Find where the given text appears and provide that cell's center as (x, y) coordinate. 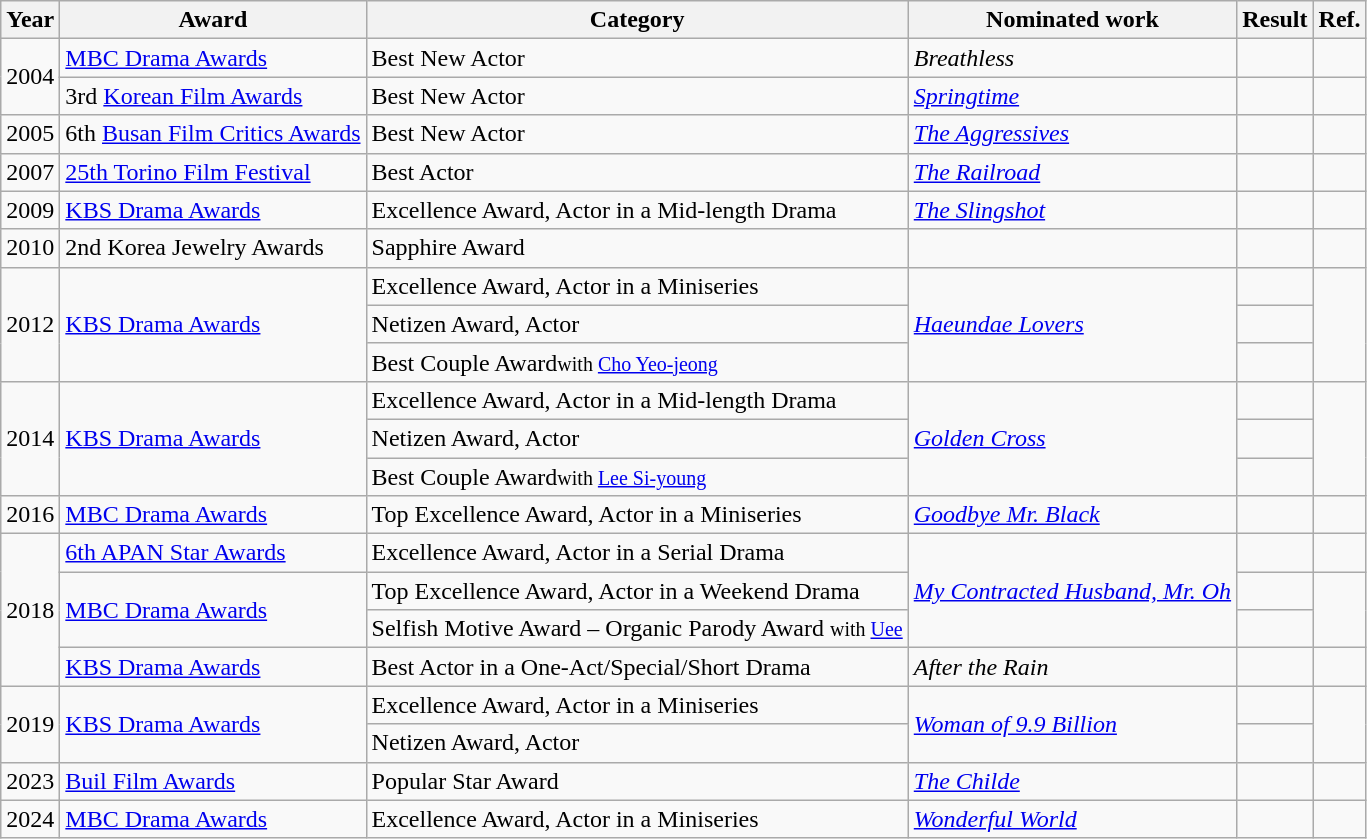
After the Rain (1072, 667)
Breathless (1072, 58)
6th APAN Star Awards (213, 553)
6th Busan Film Critics Awards (213, 134)
The Railroad (1072, 172)
Top Excellence Award, Actor in a Miniseries (637, 515)
Year (30, 20)
Goodbye Mr. Black (1072, 515)
Nominated work (1072, 20)
2014 (30, 438)
3rd Korean Film Awards (213, 96)
Best Actor (637, 172)
2005 (30, 134)
Best Couple Awardwith Lee Si-young (637, 477)
Popular Star Award (637, 781)
The Aggressives (1072, 134)
2019 (30, 724)
Wonderful World (1072, 819)
The Childe (1072, 781)
Category (637, 20)
Haeundae Lovers (1072, 324)
2nd Korea Jewelry Awards (213, 248)
2009 (30, 210)
Woman of 9.9 Billion (1072, 724)
Buil Film Awards (213, 781)
Top Excellence Award, Actor in a Weekend Drama (637, 591)
Ref. (1340, 20)
Excellence Award, Actor in a Serial Drama (637, 553)
25th Torino Film Festival (213, 172)
2004 (30, 77)
2010 (30, 248)
Sapphire Award (637, 248)
Golden Cross (1072, 438)
The Slingshot (1072, 210)
Selfish Motive Award – Organic Parody Award with Uee (637, 629)
2012 (30, 324)
Award (213, 20)
2016 (30, 515)
2024 (30, 819)
Springtime (1072, 96)
Best Couple Awardwith Cho Yeo-jeong (637, 362)
2018 (30, 610)
My Contracted Husband, Mr. Oh (1072, 591)
Result (1275, 20)
Best Actor in a One-Act/Special/Short Drama (637, 667)
2023 (30, 781)
2007 (30, 172)
